Locate the cell with the specified text and output its [x, y] center coordinate. 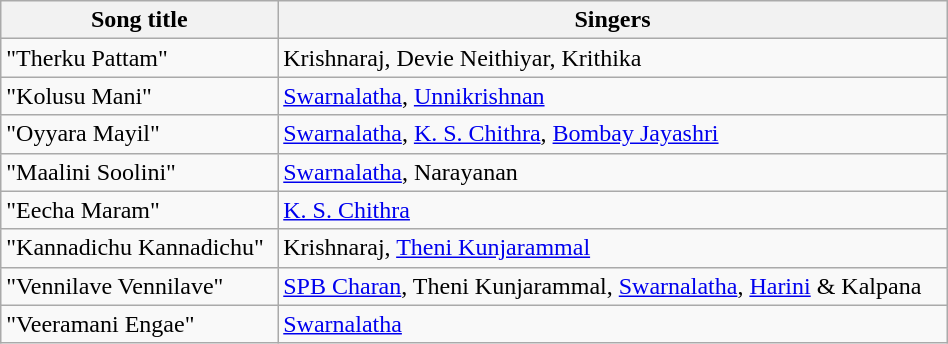
"Oyyara Mayil" [140, 134]
"Therku Pattam" [140, 58]
"Kolusu Mani" [140, 96]
Swarnalatha, K. S. Chithra, Bombay Jayashri [613, 134]
"Kannadichu Kannadichu" [140, 248]
Krishnaraj, Devie Neithiyar, Krithika [613, 58]
Krishnaraj, Theni Kunjarammal [613, 248]
Swarnalatha, Unnikrishnan [613, 96]
"Maalini Soolini" [140, 172]
"Eecha Maram" [140, 210]
"Vennilave Vennilave" [140, 286]
K. S. Chithra [613, 210]
Swarnalatha, Narayanan [613, 172]
"Veeramani Engae" [140, 324]
Song title [140, 20]
Singers [613, 20]
SPB Charan, Theni Kunjarammal, Swarnalatha, Harini & Kalpana [613, 286]
Swarnalatha [613, 324]
